Output the [X, Y] coordinate of the center of the cell containing the given text.  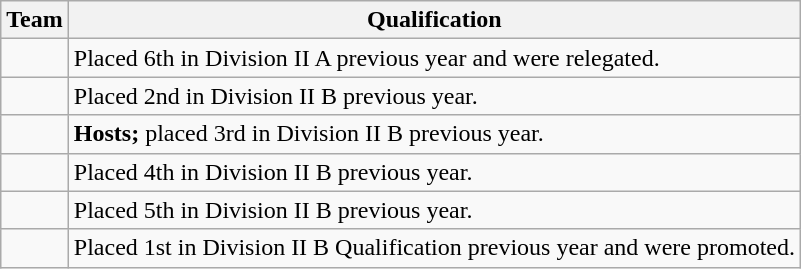
Placed 4th in Division II B previous year. [434, 172]
Hosts; placed 3rd in Division II B previous year. [434, 134]
Placed 1st in Division II B Qualification previous year and were promoted. [434, 248]
Qualification [434, 20]
Team [35, 20]
Placed 2nd in Division II B previous year. [434, 96]
Placed 6th in Division II A previous year and were relegated. [434, 58]
Placed 5th in Division II B previous year. [434, 210]
